From the cell containing the given text, extract its center point as [x, y] coordinate. 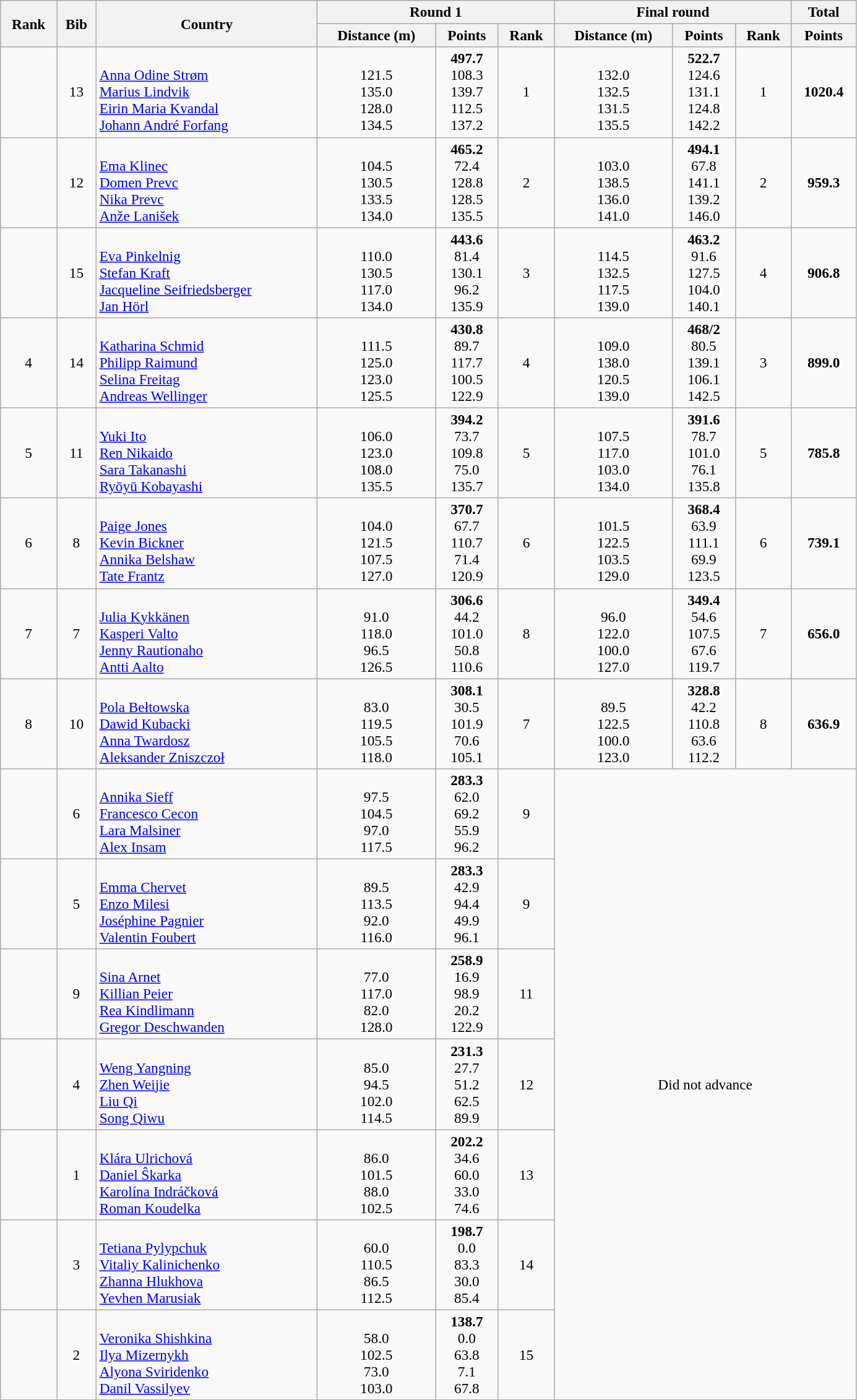
Yuki ItoRen NikaidoSara TakanashiRyōyū Kobayashi [207, 453]
138.70.063.87.167.8 [467, 1355]
522.7124.6131.1124.8142.2 [704, 92]
370.767.7110.771.4120.9 [467, 543]
Katharina SchmidPhilipp RaimundSelina FreitagAndreas Wellinger [207, 363]
Country [207, 24]
Pola BełtowskaDawid KubackiAnna TwardoszAleksander Zniszczoł [207, 723]
785.8 [824, 453]
106.0123.0108.0135.5 [376, 453]
636.9 [824, 723]
Anna Odine StrømMarius LindvikEirin Maria KvandalJohann André Forfang [207, 92]
391.678.7101.076.1135.8 [704, 453]
10 [77, 723]
899.0 [824, 363]
96.0122.0100.0127.0 [614, 633]
202.234.660.033.074.6 [467, 1174]
463.291.6127.5104.0140.1 [704, 272]
Veronika ShishkinaIlya MizernykhAlyona SviridenkoDanil Vassilyev [207, 1355]
107.5117.0103.0134.0 [614, 453]
Final round [673, 12]
465.272.4128.8128.5135.5 [467, 183]
104.5130.5133.5134.0 [376, 183]
368.463.9111.169.9123.5 [704, 543]
91.0118.096.5126.5 [376, 633]
Round 1 [436, 12]
60.0110.586.5112.5 [376, 1265]
Bib [77, 24]
109.0138.0120.5139.0 [614, 363]
328.842.2110.863.6112.2 [704, 723]
Klára UlrichováDaniel ŜkarkaKarolína IndráčkováRoman Koudelka [207, 1174]
468/280.5139.1106.1142.5 [704, 363]
121.5135.0128.0134.5 [376, 92]
Julia KykkänenKasperi ValtoJenny RautionahoAntti Aalto [207, 633]
258.916.998.920.2122.9 [467, 994]
97.5104.597.0117.5 [376, 814]
77.0117.082.0128.0 [376, 994]
Weng YangningZhen WeijieLiu QiSong Qiwu [207, 1084]
104.0121.5107.5127.0 [376, 543]
Sina ArnetKillian PeierRea KindlimannGregor Deschwanden [207, 994]
443.681.4130.196.2135.9 [467, 272]
Paige JonesKevin BicknerAnnika BelshawTate Frantz [207, 543]
89.5122.5100.0123.0 [614, 723]
906.8 [824, 272]
739.1 [824, 543]
198.70.083.330.085.4 [467, 1265]
Annika SieffFrancesco CeconLara MalsinerAlex Insam [207, 814]
83.0119.5105.5118.0 [376, 723]
Ema KlinecDomen PrevcNika PrevcAnže Lanišek [207, 183]
231.327.751.262.589.9 [467, 1084]
Emma ChervetEnzo MilesiJoséphine PagnierValentin Foubert [207, 904]
103.0138.5136.0141.0 [614, 183]
Tetiana PylypchukVitaliy KalinichenkoZhanna HlukhovaYevhen Marusiak [207, 1265]
959.3 [824, 183]
Total [824, 12]
132.0132.5131.5135.5 [614, 92]
494.167.8141.1139.2146.0 [704, 183]
394.273.7109.875.0135.7 [467, 453]
58.0102.573.0103.0 [376, 1355]
306.644.2101.050.8110.6 [467, 633]
101.5122.5103.5129.0 [614, 543]
114.5132.5117.5139.0 [614, 272]
283.342.994.449.996.1 [467, 904]
Eva PinkelnigStefan KraftJacqueline SeifriedsbergerJan Hörl [207, 272]
497.7108.3139.7112.5137.2 [467, 92]
110.0130.5117.0134.0 [376, 272]
Did not advance [705, 1084]
1020.4 [824, 92]
656.0 [824, 633]
89.5113.592.0116.0 [376, 904]
86.0101.588.0102.5 [376, 1174]
430.889.7117.7100.5122.9 [467, 363]
111.5125.0123.0125.5 [376, 363]
308.130.5101.970.6105.1 [467, 723]
283.362.069.255.996.2 [467, 814]
85.094.5102.0114.5 [376, 1084]
349.454.6107.567.6119.7 [704, 633]
